Locate the cell with the specified text and output its (x, y) center coordinate. 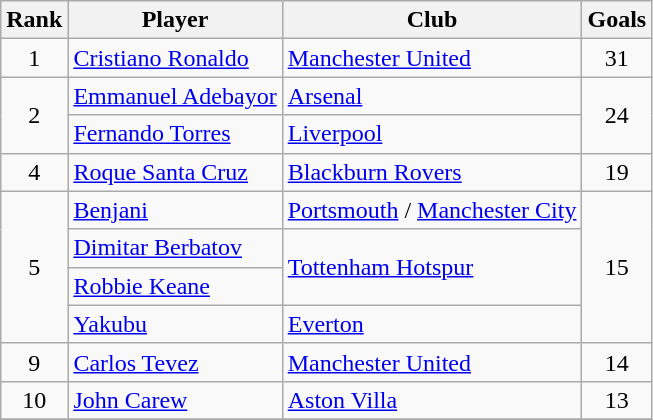
Aston Villa (432, 400)
Fernando Torres (175, 134)
2 (34, 115)
10 (34, 400)
Rank (34, 20)
24 (617, 115)
Player (175, 20)
Dimitar Berbatov (175, 248)
31 (617, 58)
Roque Santa Cruz (175, 172)
Carlos Tevez (175, 362)
John Carew (175, 400)
1 (34, 58)
Emmanuel Adebayor (175, 96)
14 (617, 362)
13 (617, 400)
19 (617, 172)
Portsmouth / Manchester City (432, 210)
Club (432, 20)
Benjani (175, 210)
Everton (432, 324)
Goals (617, 20)
Tottenham Hotspur (432, 267)
Robbie Keane (175, 286)
9 (34, 362)
Blackburn Rovers (432, 172)
4 (34, 172)
Cristiano Ronaldo (175, 58)
15 (617, 267)
Yakubu (175, 324)
Arsenal (432, 96)
Liverpool (432, 134)
5 (34, 267)
